Detect which cell encompasses the target text, then output its [x, y] center coordinate. 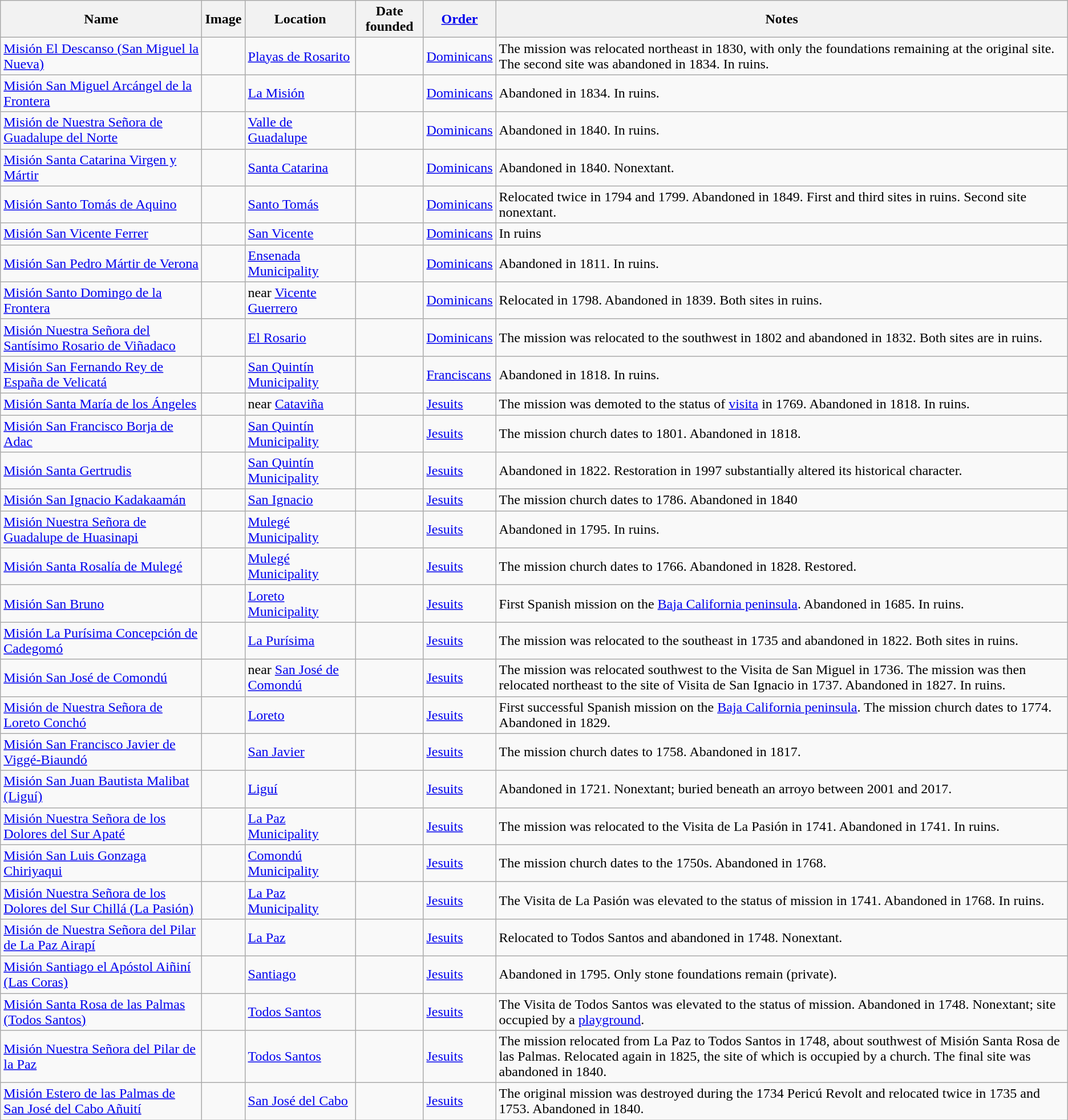
near Cataviña [300, 404]
Misión Santa Catarina Virgen y Mártir [102, 168]
Misión Santa Gertrudis [102, 471]
Misión La Purísima Concepción de Cadegomó [102, 641]
Misión San Francisco Borja de Adac [102, 433]
Misión San Miguel Arcángel de la Frontera [102, 94]
Misión San Bruno [102, 603]
San Vicente [300, 234]
Abandoned in 1795. In ruins. [782, 529]
Misión de Nuestra Señora de Guadalupe del Norte [102, 130]
Misión San Fernando Rey de España de Velicatá [102, 374]
Santiago [300, 974]
Misión Santo Tomás de Aquino [102, 204]
Date founded [389, 19]
Relocated twice in 1794 and 1799. Abandoned in 1849. First and third sites in ruins. Second site nonextant. [782, 204]
Abandoned in 1818. In ruins. [782, 374]
La Misión [300, 94]
El Rosario [300, 338]
Name [102, 19]
Misión San Ignacio Kadakaamán [102, 500]
San Javier [300, 752]
Santo Tomás [300, 204]
Misión Santo Domingo de la Frontera [102, 300]
San José del Cabo [300, 1102]
Misión San Pedro Mártir de Verona [102, 263]
The original mission was destroyed during the 1734 Pericú Revolt and relocated twice in 1735 and 1753. Abandoned in 1840. [782, 1102]
Misión San Vicente Ferrer [102, 234]
The mission church dates to the 1750s. Abandoned in 1768. [782, 863]
Misión El Descanso (San Miguel la Nueva) [102, 56]
Playas de Rosarito [300, 56]
San Ignacio [300, 500]
Santa Catarina [300, 168]
Abandoned in 1721. Nonextant; buried beneath an arroyo between 2001 and 2017. [782, 789]
The mission church dates to 1766. Abandoned in 1828. Restored. [782, 567]
The mission church dates to 1758. Abandoned in 1817. [782, 752]
Misión Santa Rosalía de Mulegé [102, 567]
In ruins [782, 234]
Valle de Guadalupe [300, 130]
near Vicente Guerrero [300, 300]
Abandoned in 1834. In ruins. [782, 94]
Misión de Nuestra Señora del Pilar de La Paz Airapí [102, 938]
Abandoned in 1822. Restoration in 1997 substantially altered its historical character. [782, 471]
Relocated in 1798. Abandoned in 1839. Both sites in ruins. [782, 300]
The mission church dates to 1786. Abandoned in 1840 [782, 500]
Misión Santiago el Apóstol Aiñiní (Las Coras) [102, 974]
Misión San Luis Gonzaga Chiriyaqui [102, 863]
Misión de Nuestra Señora de Loreto Conchó [102, 715]
The Visita de La Pasión was elevated to the status of mission in 1741. Abandoned in 1768. In ruins. [782, 900]
Image [224, 19]
First Spanish mission on the Baja California peninsula. Abandoned in 1685. In ruins. [782, 603]
Misión San Juan Bautista Malibat (Liguí) [102, 789]
The mission was relocated to the southwest in 1802 and abandoned in 1832. Both sites are in ruins. [782, 338]
The mission was demoted to the status of visita in 1769. Abandoned in 1818. In ruins. [782, 404]
First successful Spanish mission on the Baja California peninsula. The mission church dates to 1774. Abandoned in 1829. [782, 715]
Misión San José de Comondú [102, 677]
Order [460, 19]
Misión Nuestra Señora de los Dolores del Sur Apaté [102, 826]
Misión Nuestra Señora del Pilar de la Paz [102, 1057]
Comondú Municipality [300, 863]
Misión San Francisco Javier de Viggé-Biaundó [102, 752]
La Purísima [300, 641]
Misión Santa María de los Ángeles [102, 404]
Liguí [300, 789]
The mission was relocated to the Visita de La Pasión in 1741. Abandoned in 1741. In ruins. [782, 826]
Abandoned in 1795. Only stone foundations remain (private). [782, 974]
Abandoned in 1840. In ruins. [782, 130]
Franciscans [460, 374]
Loreto Municipality [300, 603]
near San José de Comondú [300, 677]
Misión Nuestra Señora del Santísimo Rosario de Viñadaco [102, 338]
The mission was relocated to the southeast in 1735 and abandoned in 1822. Both sites in ruins. [782, 641]
Misión Estero de las Palmas de San José del Cabo Añuití [102, 1102]
Misión Nuestra Señora de Guadalupe de Huasinapi [102, 529]
The Visita de Todos Santos was elevated to the status of mission. Abandoned in 1748. Nonextant; site occupied by a playground. [782, 1012]
Loreto [300, 715]
Misión Santa Rosa de las Palmas (Todos Santos) [102, 1012]
Abandoned in 1811. In ruins. [782, 263]
Notes [782, 19]
Relocated to Todos Santos and abandoned in 1748. Nonextant. [782, 938]
Location [300, 19]
The mission church dates to 1801. Abandoned in 1818. [782, 433]
Abandoned in 1840. Nonextant. [782, 168]
La Paz [300, 938]
Misión Nuestra Señora de los Dolores del Sur Chillá (La Pasión) [102, 900]
Ensenada Municipality [300, 263]
